Capture the cell that displays the provided text and extract its (x, y) central coordinate. 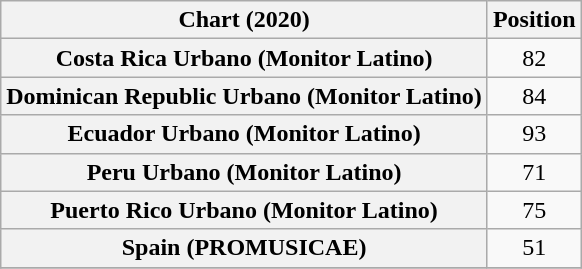
Spain (PROMUSICAE) (244, 248)
Puerto Rico Urbano (Monitor Latino) (244, 210)
84 (534, 96)
71 (534, 172)
93 (534, 134)
Dominican Republic Urbano (Monitor Latino) (244, 96)
Chart (2020) (244, 20)
Peru Urbano (Monitor Latino) (244, 172)
75 (534, 210)
Costa Rica Urbano (Monitor Latino) (244, 58)
82 (534, 58)
51 (534, 248)
Position (534, 20)
Ecuador Urbano (Monitor Latino) (244, 134)
